Return [X, Y] of the center of cell containing provided text 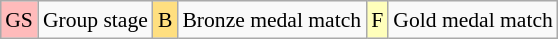
GS [19, 20]
F [377, 20]
Bronze medal match [272, 20]
B [166, 20]
Group stage [96, 20]
Gold medal match [473, 20]
